Extract the (X, Y) coordinate from the center of the cell holding the provided text.  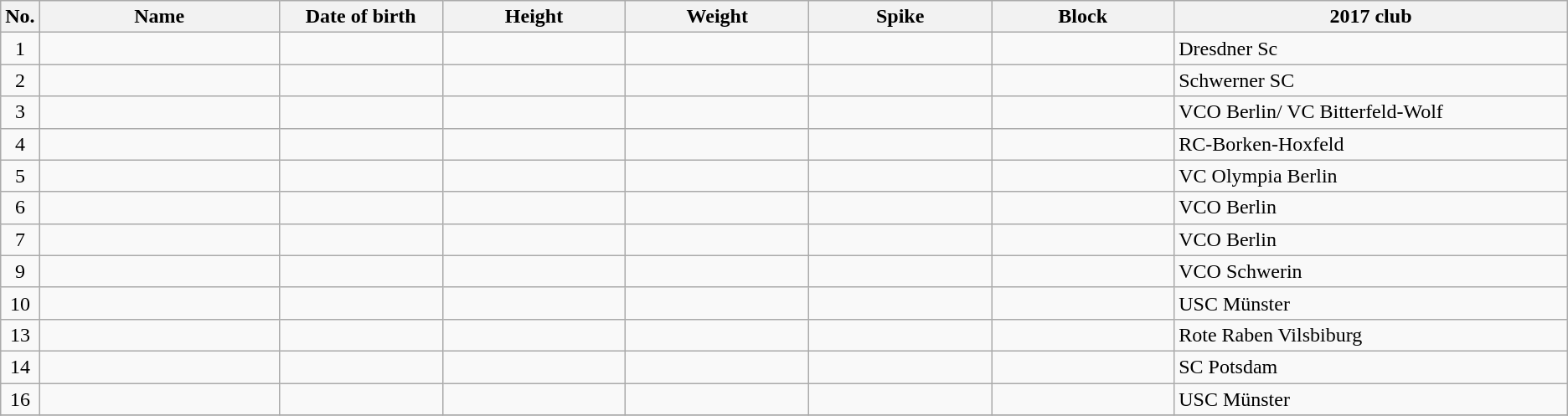
9 (20, 271)
6 (20, 208)
Name (159, 17)
2017 club (1371, 17)
SC Potsdam (1371, 367)
5 (20, 176)
Height (534, 17)
Block (1083, 17)
No. (20, 17)
10 (20, 303)
14 (20, 367)
7 (20, 239)
Weight (717, 17)
13 (20, 335)
1 (20, 49)
2 (20, 80)
VC Olympia Berlin (1371, 176)
VCO Berlin/ VC Bitterfeld-Wolf (1371, 112)
Schwerner SC (1371, 80)
VCO Schwerin (1371, 271)
Dresdner Sc (1371, 49)
RC-Borken-Hoxfeld (1371, 144)
Date of birth (360, 17)
4 (20, 144)
Rote Raben Vilsbiburg (1371, 335)
3 (20, 112)
Spike (900, 17)
16 (20, 399)
